Return [X, Y] of the center of cell containing provided text 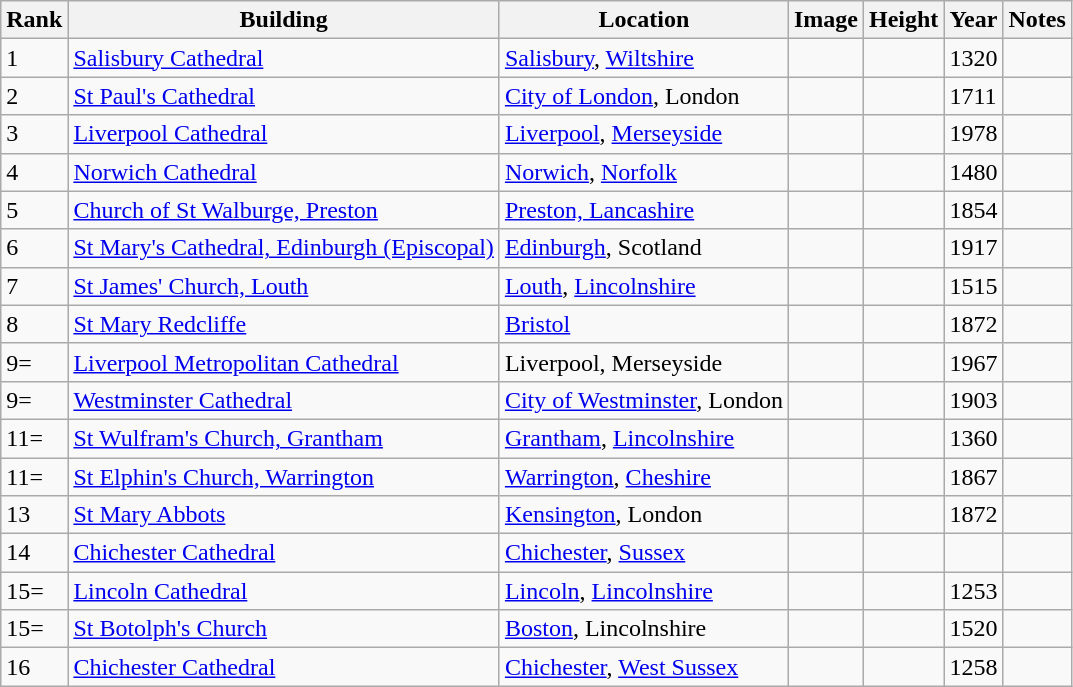
Lincoln Cathedral [284, 591]
St Paul's Cathedral [284, 96]
8 [34, 324]
Liverpool Cathedral [284, 134]
Chichester, Sussex [644, 553]
Notes [1037, 20]
Edinburgh, Scotland [644, 248]
3 [34, 134]
16 [34, 667]
Image [826, 20]
1967 [974, 362]
5 [34, 210]
St Mary Redcliffe [284, 324]
Liverpool Metropolitan Cathedral [284, 362]
City of London, London [644, 96]
Grantham, Lincolnshire [644, 438]
Chichester, West Sussex [644, 667]
Westminster Cathedral [284, 400]
1 [34, 58]
Salisbury, Wiltshire [644, 58]
Norwich Cathedral [284, 172]
City of Westminster, London [644, 400]
1320 [974, 58]
13 [34, 515]
Location [644, 20]
1854 [974, 210]
St Mary Abbots [284, 515]
2 [34, 96]
1867 [974, 477]
6 [34, 248]
14 [34, 553]
1978 [974, 134]
Church of St Walburge, Preston [284, 210]
1711 [974, 96]
Salisbury Cathedral [284, 58]
Year [974, 20]
St Elphin's Church, Warrington [284, 477]
1253 [974, 591]
1903 [974, 400]
1360 [974, 438]
1515 [974, 286]
Lincoln, Lincolnshire [644, 591]
Kensington, London [644, 515]
1258 [974, 667]
4 [34, 172]
St Wulfram's Church, Grantham [284, 438]
1480 [974, 172]
Norwich, Norfolk [644, 172]
Warrington, Cheshire [644, 477]
St Botolph's Church [284, 629]
Bristol [644, 324]
Boston, Lincolnshire [644, 629]
Preston, Lancashire [644, 210]
7 [34, 286]
1917 [974, 248]
Height [903, 20]
Rank [34, 20]
1520 [974, 629]
St James' Church, Louth [284, 286]
Louth, Lincolnshire [644, 286]
St Mary's Cathedral, Edinburgh (Episcopal) [284, 248]
Building [284, 20]
